Search for the cell housing the specified text and yield its (X, Y) center coordinate. 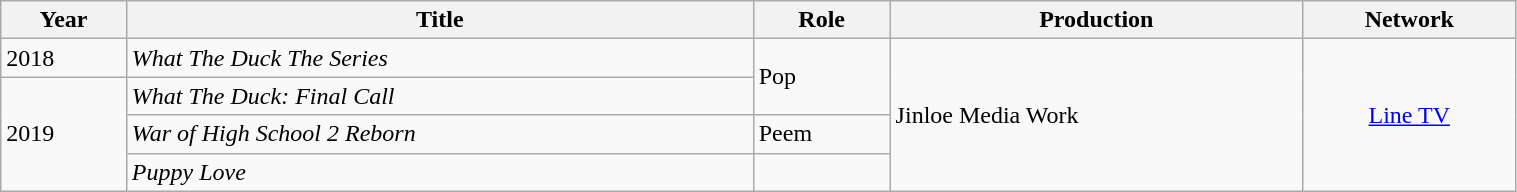
Line TV (1410, 115)
Network (1410, 20)
Year (64, 20)
Puppy Love (440, 172)
Title (440, 20)
Jinloe Media Work (1096, 115)
What The Duck: Final Call (440, 96)
Role (822, 20)
Pop (822, 77)
2018 (64, 58)
Production (1096, 20)
What The Duck The Series (440, 58)
War of High School 2 Reborn (440, 134)
Peem (822, 134)
2019 (64, 134)
